Capture the cell that displays the provided text and extract its (X, Y) central coordinate. 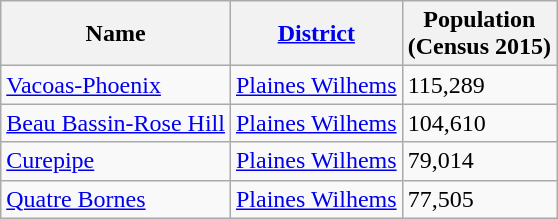
Beau Bassin-Rose Hill (116, 123)
Curepipe (116, 161)
104,610 (479, 123)
Quatre Bornes (116, 199)
77,505 (479, 199)
Population(Census 2015) (479, 34)
Vacoas-Phoenix (116, 85)
Name (116, 34)
District (316, 34)
115,289 (479, 85)
79,014 (479, 161)
